Search for the cell housing the specified text and yield its (x, y) center coordinate. 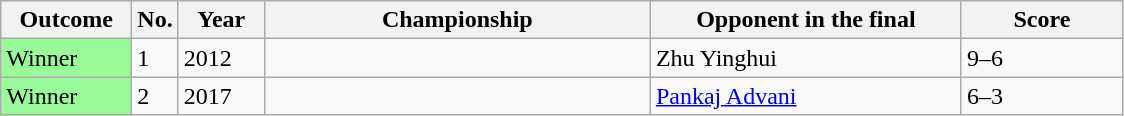
Pankaj Advani (806, 96)
2017 (221, 96)
Zhu Yinghui (806, 58)
Year (221, 20)
Score (1042, 20)
6–3 (1042, 96)
Opponent in the final (806, 20)
Championship (457, 20)
Outcome (66, 20)
1 (155, 58)
9–6 (1042, 58)
2 (155, 96)
No. (155, 20)
2012 (221, 58)
